For the text-containing cell, return its midpoint in (x, y) coordinate format. 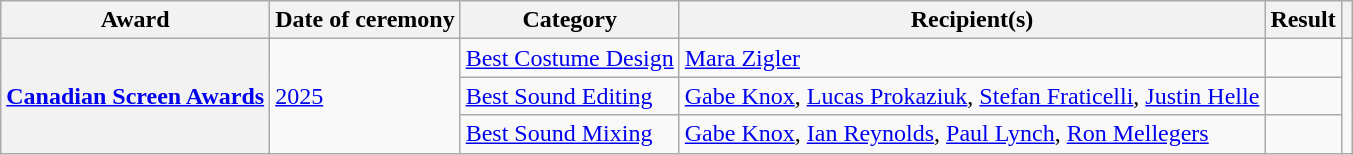
Recipient(s) (972, 20)
Result (1303, 20)
Category (570, 20)
Canadian Screen Awards (136, 96)
Gabe Knox, Ian Reynolds, Paul Lynch, Ron Mellegers (972, 134)
Date of ceremony (366, 20)
Award (136, 20)
Best Sound Editing (570, 96)
Mara Zigler (972, 58)
Best Sound Mixing (570, 134)
2025 (366, 96)
Gabe Knox, Lucas Prokaziuk, Stefan Fraticelli, Justin Helle (972, 96)
Best Costume Design (570, 58)
